Capture the cell that displays the provided text and extract its (X, Y) central coordinate. 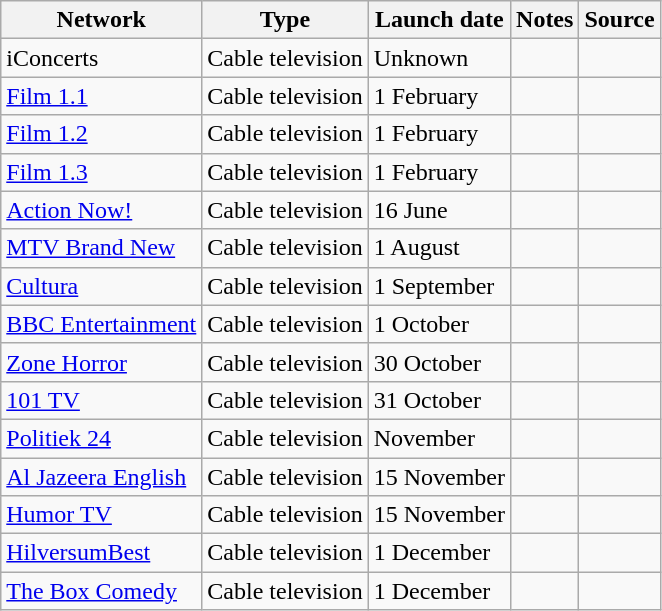
Source (620, 20)
1 August (439, 248)
31 October (439, 400)
16 June (439, 210)
iConcerts (102, 58)
Film 1.3 (102, 172)
101 TV (102, 400)
HilversumBest (102, 553)
The Box Comedy (102, 591)
BBC Entertainment (102, 324)
Al Jazeera English (102, 477)
1 October (439, 324)
Cultura (102, 286)
MTV Brand New (102, 248)
November (439, 438)
Politiek 24 (102, 438)
Film 1.1 (102, 96)
Network (102, 20)
Zone Horror (102, 362)
Film 1.2 (102, 134)
30 October (439, 362)
Unknown (439, 58)
Action Now! (102, 210)
Notes (545, 20)
1 September (439, 286)
Type (285, 20)
Humor TV (102, 515)
Launch date (439, 20)
